From the cell containing the given text, extract its center point as (X, Y) coordinate. 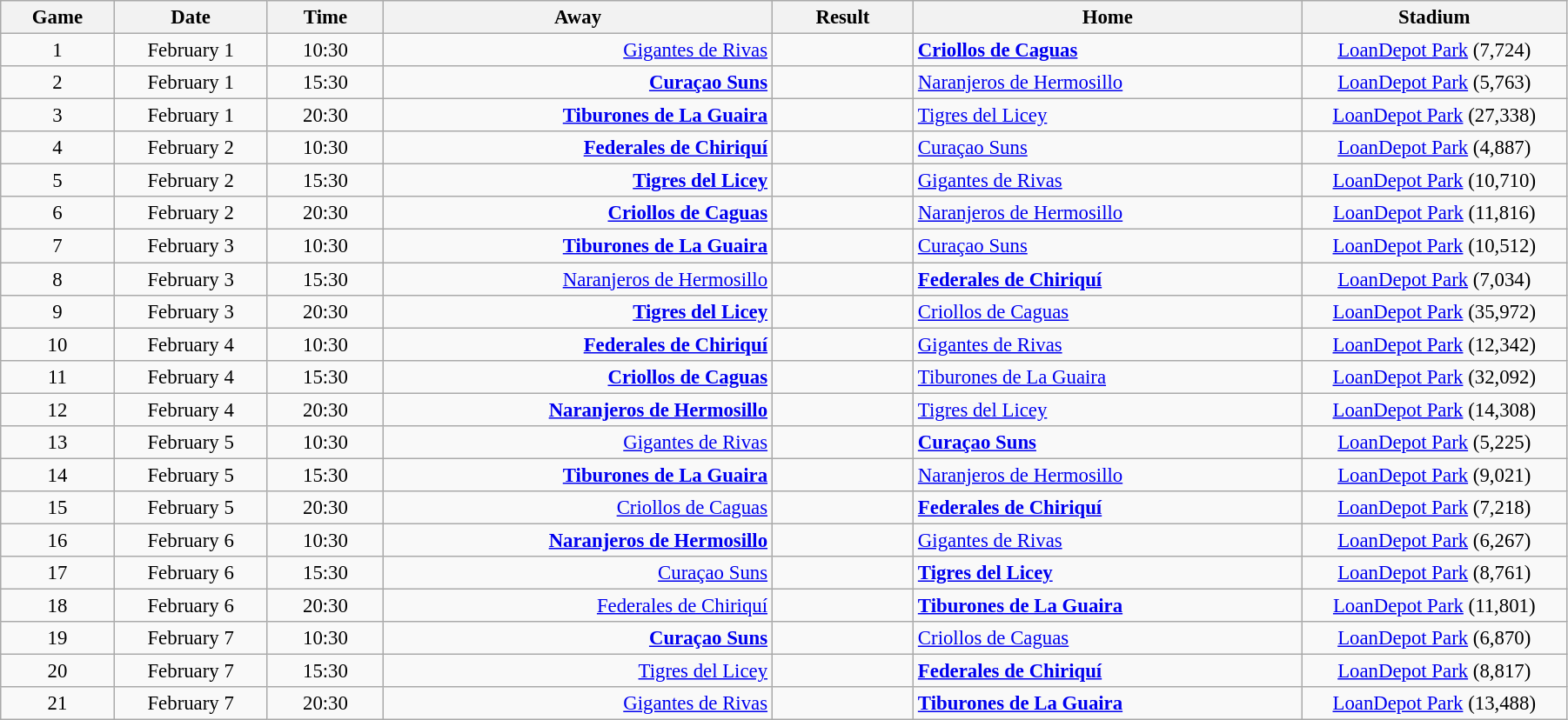
7 (57, 246)
Date (191, 17)
Away (578, 17)
11 (57, 377)
LoanDepot Park (4,887) (1434, 148)
LoanDepot Park (6,267) (1434, 540)
Game (57, 17)
16 (57, 540)
LoanDepot Park (7,218) (1434, 508)
10 (57, 344)
LoanDepot Park (14,308) (1434, 410)
LoanDepot Park (35,972) (1434, 311)
LoanDepot Park (10,512) (1434, 246)
4 (57, 148)
14 (57, 475)
19 (57, 638)
LoanDepot Park (8,761) (1434, 573)
9 (57, 311)
LoanDepot Park (32,092) (1434, 377)
3 (57, 116)
Stadium (1434, 17)
LoanDepot Park (11,816) (1434, 213)
LoanDepot Park (8,817) (1434, 671)
LoanDepot Park (7,034) (1434, 279)
6 (57, 213)
LoanDepot Park (13,488) (1434, 703)
1 (57, 50)
LoanDepot Park (5,763) (1434, 83)
5 (57, 181)
LoanDepot Park (11,801) (1434, 606)
Time (325, 17)
LoanDepot Park (6,870) (1434, 638)
LoanDepot Park (9,021) (1434, 475)
20 (57, 671)
8 (57, 279)
17 (57, 573)
12 (57, 410)
LoanDepot Park (10,710) (1434, 181)
LoanDepot Park (12,342) (1434, 344)
LoanDepot Park (7,724) (1434, 50)
2 (57, 83)
18 (57, 606)
Result (842, 17)
13 (57, 443)
21 (57, 703)
15 (57, 508)
LoanDepot Park (5,225) (1434, 443)
LoanDepot Park (27,338) (1434, 116)
Home (1108, 17)
